Locate the cell with the specified text and output its [x, y] center coordinate. 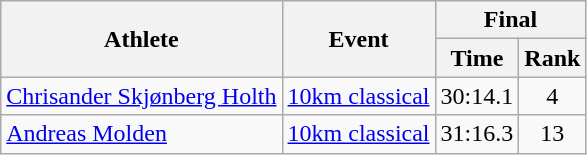
4 [552, 96]
Andreas Molden [142, 134]
Athlete [142, 39]
30:14.1 [477, 96]
Time [477, 58]
Event [358, 39]
13 [552, 134]
Rank [552, 58]
31:16.3 [477, 134]
Chrisander Skjønberg Holth [142, 96]
Final [510, 20]
